Pinpoint the cell where the given text exists, returning its [x, y] midpoint coordinate. 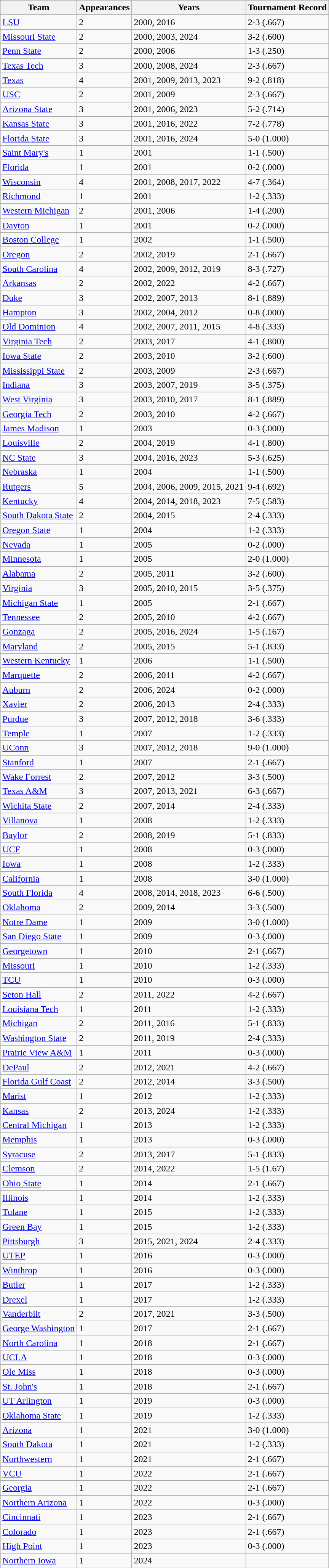
Vanderbilt [39, 1314]
2013, 2024 [189, 1111]
2003 [189, 429]
Iowa State [39, 356]
2006, 2024 [189, 690]
2024 [189, 1560]
2007, 2014 [189, 806]
9-2 (.818) [287, 80]
Oregon State [39, 530]
Washington State [39, 1038]
Richmond [39, 196]
Missouri [39, 966]
Northern Iowa [39, 1560]
2001, 2006, 2023 [189, 109]
Gonzaga [39, 631]
2001, 2009 [189, 95]
Texas [39, 80]
Indiana [39, 385]
Texas Tech [39, 66]
Northwestern [39, 1459]
2015, 2021, 2024 [189, 1241]
Syracuse [39, 1154]
3-6 (.333) [287, 719]
2000, 2003, 2024 [189, 37]
South Florida [39, 893]
Michigan State [39, 602]
Maryland [39, 646]
Florida [39, 167]
Texas A&M [39, 791]
2004, 2006, 2009, 2015, 2021 [189, 487]
2003, 2017 [189, 341]
2012, 2021 [189, 1067]
UCLA [39, 1358]
2013, 2017 [189, 1154]
Oklahoma [39, 908]
Wichita State [39, 806]
Georgia [39, 1488]
Auburn [39, 690]
Marist [39, 1096]
2008, 2019 [189, 835]
Michigan [39, 1023]
Wake Forrest [39, 777]
LSU [39, 22]
2001, 2006 [189, 211]
2003, 2007, 2019 [189, 385]
Duke [39, 298]
Butler [39, 1285]
Villanova [39, 820]
Virginia Tech [39, 341]
2007, 2013, 2021 [189, 791]
Arizona State [39, 109]
Clemson [39, 1169]
Hampton [39, 312]
Virginia [39, 588]
Florida State [39, 138]
2000, 2016 [189, 22]
VCU [39, 1473]
Appearances [104, 8]
2004, 2015 [189, 516]
2017, 2021 [189, 1314]
2-0 (1.000) [287, 559]
2003, 2010, 2017 [189, 399]
2012 [189, 1096]
Dayton [39, 225]
Oregon [39, 254]
2005, 2010 [189, 617]
2002, 2022 [189, 283]
Baylor [39, 835]
Notre Dame [39, 922]
Tennessee [39, 617]
2006, 2013 [189, 704]
2002 [189, 240]
Minnesota [39, 559]
South Dakota [39, 1444]
2009, 2014 [189, 908]
5-2 (.714) [287, 109]
UConn [39, 748]
2008, 2014, 2018, 2023 [189, 893]
Penn State [39, 51]
1-5 (.167) [287, 631]
Western Kentucky [39, 661]
High Point [39, 1546]
Old Dominion [39, 327]
9-0 (1.000) [287, 748]
Oklahoma State [39, 1415]
2007, 2012 [189, 777]
Central Michigan [39, 1125]
Seton Hall [39, 994]
DePaul [39, 1067]
Northern Arizona [39, 1502]
Boston College [39, 240]
5-0 (1.000) [287, 138]
Marquette [39, 675]
4-7 (.364) [287, 182]
Tulane [39, 1212]
7-5 (.583) [287, 501]
Louisiana Tech [39, 1009]
2004, 2014, 2018, 2023 [189, 501]
2005, 2015 [189, 646]
2006 [189, 661]
Georgetown [39, 951]
2005, 2011 [189, 574]
2011, 2016 [189, 1023]
2005, 2010, 2015 [189, 588]
2002, 2019 [189, 254]
North Carolina [39, 1343]
Stanford [39, 762]
Xavier [39, 704]
Ohio State [39, 1183]
2014, 2022 [189, 1169]
1-5 (1.67) [287, 1169]
2000, 2006 [189, 51]
Tournament Record [287, 8]
2001, 2016, 2022 [189, 124]
Green Bay [39, 1227]
2001, 2008, 2017, 2022 [189, 182]
2002, 2007, 2013 [189, 298]
Rutgers [39, 487]
Florida Gulf Coast [39, 1081]
2001, 2009, 2013, 2023 [189, 80]
2003, 2009 [189, 370]
Prairie View A&M [39, 1052]
Saint Mary's [39, 153]
1-4 (.200) [287, 211]
Arkansas [39, 283]
South Dakota State [39, 516]
Memphis [39, 1140]
San Diego State [39, 937]
Colorado [39, 1531]
2005, 2016, 2024 [189, 631]
Illinois [39, 1198]
6-6 (.500) [287, 893]
2002, 2007, 2011, 2015 [189, 327]
Team [39, 8]
Nevada [39, 545]
5-3 (.625) [287, 458]
Kentucky [39, 501]
Iowa [39, 864]
UCF [39, 849]
Purdue [39, 719]
2000, 2008, 2024 [189, 66]
2004, 2019 [189, 443]
4-8 (.333) [287, 327]
2002, 2009, 2012, 2019 [189, 269]
Cincinnati [39, 1517]
West Virginia [39, 399]
Arizona [39, 1430]
TCU [39, 980]
5 [104, 487]
Alabama [39, 574]
Mississippi State [39, 370]
Western Michigan [39, 211]
George Washington [39, 1328]
Georgia Tech [39, 414]
2004, 2016, 2023 [189, 458]
Kansas [39, 1111]
Wisconsin [39, 182]
6-3 (.667) [287, 791]
7-2 (.778) [287, 124]
8-3 (.727) [287, 269]
James Madison [39, 429]
USC [39, 95]
2006, 2011 [189, 675]
2011, 2019 [189, 1038]
Ole Miss [39, 1372]
Years [189, 8]
1-3 (.250) [287, 51]
2011, 2022 [189, 994]
Missouri State [39, 37]
Louisville [39, 443]
St. John's [39, 1386]
California [39, 878]
UTEP [39, 1256]
NC State [39, 458]
South Carolina [39, 269]
0-8 (.000) [287, 312]
2001, 2016, 2024 [189, 138]
Temple [39, 733]
Winthrop [39, 1270]
Kansas State [39, 124]
Pittsburgh [39, 1241]
Nebraska [39, 472]
Drexel [39, 1299]
2002, 2004, 2012 [189, 312]
UT Arlington [39, 1401]
9-4 (.692) [287, 487]
2012, 2014 [189, 1081]
